Extract the (X, Y) coordinate from the center of the cell holding the provided text.  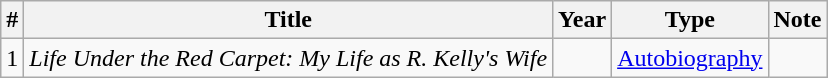
# (12, 20)
Type (690, 20)
Title (288, 20)
1 (12, 58)
Life Under the Red Carpet: My Life as R. Kelly's Wife (288, 58)
Year (582, 20)
Note (798, 20)
Autobiography (690, 58)
